For the text-containing cell, return its midpoint in [X, Y] coordinate format. 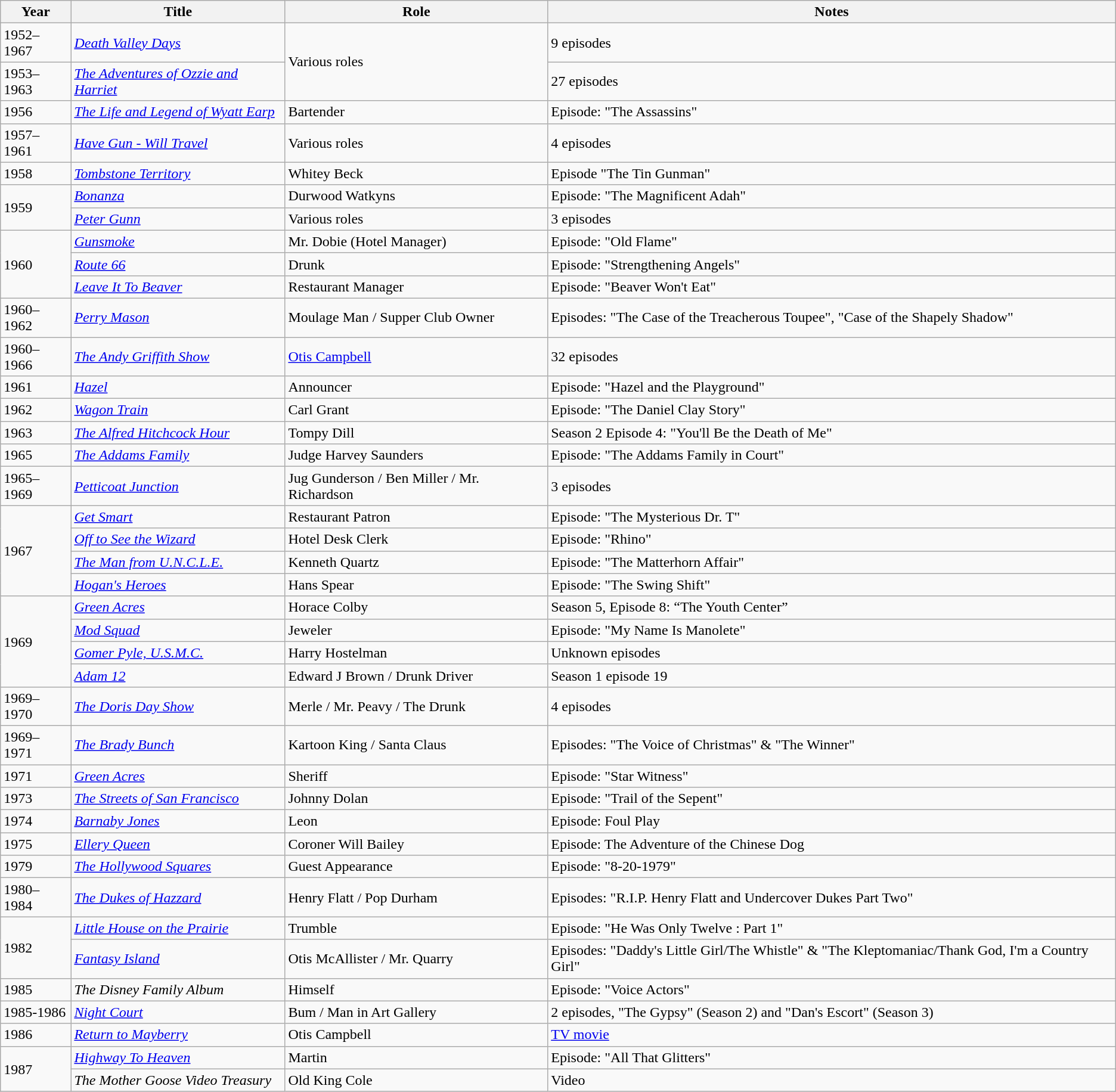
1985 [36, 989]
1962 [36, 410]
1958 [36, 173]
Episodes: "Daddy's Little Girl/The Whistle" & "The Kleptomaniac/Thank God, I'm a Country Girl" [832, 958]
1960–1966 [36, 356]
Johnny Dolan [416, 799]
Restaurant Manager [416, 287]
Ellery Queen [178, 844]
Video [832, 1080]
The Streets of San Francisco [178, 799]
1982 [36, 948]
Barnaby Jones [178, 821]
1952–1967 [36, 43]
Carl Grant [416, 410]
Guest Appearance [416, 867]
1985-1986 [36, 1012]
The Doris Day Show [178, 706]
1969–1971 [36, 745]
Merle / Mr. Peavy / The Drunk [416, 706]
1967 [36, 551]
2 episodes, "The Gypsy" (Season 2) and "Dan's Escort" (Season 3) [832, 1012]
Season 2 Episode 4: "You'll Be the Death of Me" [832, 433]
Episode: "Trail of the Sepent" [832, 799]
Episode: "Strengthening Angels" [832, 264]
The Adventures of Ozzie and Harriet [178, 81]
1965–1969 [36, 486]
Whitey Beck [416, 173]
Jug Gunderson / Ben Miller / Mr. Richardson [416, 486]
Episodes: "The Voice of Christmas" & "The Winner" [832, 745]
The Hollywood Squares [178, 867]
Episode: "The Assassins" [832, 112]
Hans Spear [416, 585]
Episode: "Old Flame" [832, 241]
Death Valley Days [178, 43]
Season 5, Episode 8: “The Youth Center” [832, 607]
Edward J Brown / Drunk Driver [416, 675]
Himself [416, 989]
Fantasy Island [178, 958]
The Addams Family [178, 455]
Adam 12 [178, 675]
Trumble [416, 928]
Episode: "The Matterhorn Affair" [832, 562]
Petticoat Junction [178, 486]
Episode: "Hazel and the Playground" [832, 387]
1959 [36, 207]
Announcer [416, 387]
Drunk [416, 264]
Restaurant Patron [416, 517]
Perry Mason [178, 317]
Highway To Heaven [178, 1057]
Episode: The Adventure of the Chinese Dog [832, 844]
Gunsmoke [178, 241]
Wagon Train [178, 410]
Episode: "My Name Is Manolete" [832, 630]
Bum / Man in Art Gallery [416, 1012]
Night Court [178, 1012]
Get Smart [178, 517]
Peter Gunn [178, 219]
Gomer Pyle, U.S.M.C. [178, 653]
Bonanza [178, 196]
32 episodes [832, 356]
The Dukes of Hazzard [178, 898]
Coroner Will Bailey [416, 844]
Unknown episodes [832, 653]
Little House on the Prairie [178, 928]
Episode: "The Swing Shift" [832, 585]
Return to Mayberry [178, 1035]
The Andy Griffith Show [178, 356]
Hogan's Heroes [178, 585]
Notes [832, 12]
Moulage Man / Supper Club Owner [416, 317]
Have Gun - Will Travel [178, 143]
27 episodes [832, 81]
Episode: "Star Witness" [832, 775]
Route 66 [178, 264]
TV movie [832, 1035]
Episode "The Tin Gunman" [832, 173]
1963 [36, 433]
Episodes: "The Case of the Treacherous Toupee", "Case of the Shapely Shadow" [832, 317]
The Brady Bunch [178, 745]
Henry Flatt / Pop Durham [416, 898]
Mod Squad [178, 630]
Off to See the Wizard [178, 539]
Episode: "8-20-1979" [832, 867]
Horace Colby [416, 607]
Episode: "He Was Only Twelve : Part 1" [832, 928]
Title [178, 12]
9 episodes [832, 43]
1957–1961 [36, 143]
Leon [416, 821]
Episode: "The Mysterious Dr. T" [832, 517]
Episode: "The Daniel Clay Story" [832, 410]
1979 [36, 867]
Season 1 episode 19 [832, 675]
Otis McAllister / Mr. Quarry [416, 958]
Kenneth Quartz [416, 562]
1960–1962 [36, 317]
1975 [36, 844]
Martin [416, 1057]
1974 [36, 821]
Hotel Desk Clerk [416, 539]
1986 [36, 1035]
Harry Hostelman [416, 653]
Kartoon King / Santa Claus [416, 745]
The Life and Legend of Wyatt Earp [178, 112]
Episode: Foul Play [832, 821]
Episode: "The Magnificent Adah" [832, 196]
Durwood Watkyns [416, 196]
1973 [36, 799]
Sheriff [416, 775]
The Man from U.N.C.L.E. [178, 562]
Leave It To Beaver [178, 287]
1965 [36, 455]
Role [416, 12]
Episode: "Beaver Won't Eat" [832, 287]
1969 [36, 641]
Tombstone Territory [178, 173]
Episode: "The Addams Family in Court" [832, 455]
Jeweler [416, 630]
1971 [36, 775]
Hazel [178, 387]
Episode: "Rhino" [832, 539]
Tompy Dill [416, 433]
1956 [36, 112]
1987 [36, 1069]
1969–1970 [36, 706]
Bartender [416, 112]
1953–1963 [36, 81]
Year [36, 12]
1980–1984 [36, 898]
Episode: "Voice Actors" [832, 989]
The Mother Goose Video Treasury [178, 1080]
Episodes: "R.I.P. Henry Flatt and Undercover Dukes Part Two" [832, 898]
The Alfred Hitchcock Hour [178, 433]
Episode: "All That Glitters" [832, 1057]
1961 [36, 387]
The Disney Family Album [178, 989]
Judge Harvey Saunders [416, 455]
1960 [36, 264]
Mr. Dobie (Hotel Manager) [416, 241]
Old King Cole [416, 1080]
